Provide the (X, Y) coordinate of the cell's center where the given text is located.  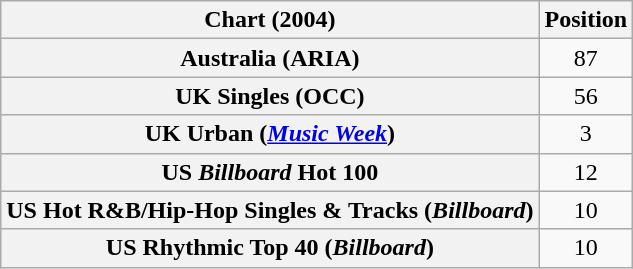
US Hot R&B/Hip-Hop Singles & Tracks (Billboard) (270, 210)
3 (586, 134)
US Rhythmic Top 40 (Billboard) (270, 248)
Chart (2004) (270, 20)
87 (586, 58)
12 (586, 172)
56 (586, 96)
UK Urban (Music Week) (270, 134)
Position (586, 20)
UK Singles (OCC) (270, 96)
Australia (ARIA) (270, 58)
US Billboard Hot 100 (270, 172)
